Identify which cell holds the provided text, then report its (X, Y) central coordinate. 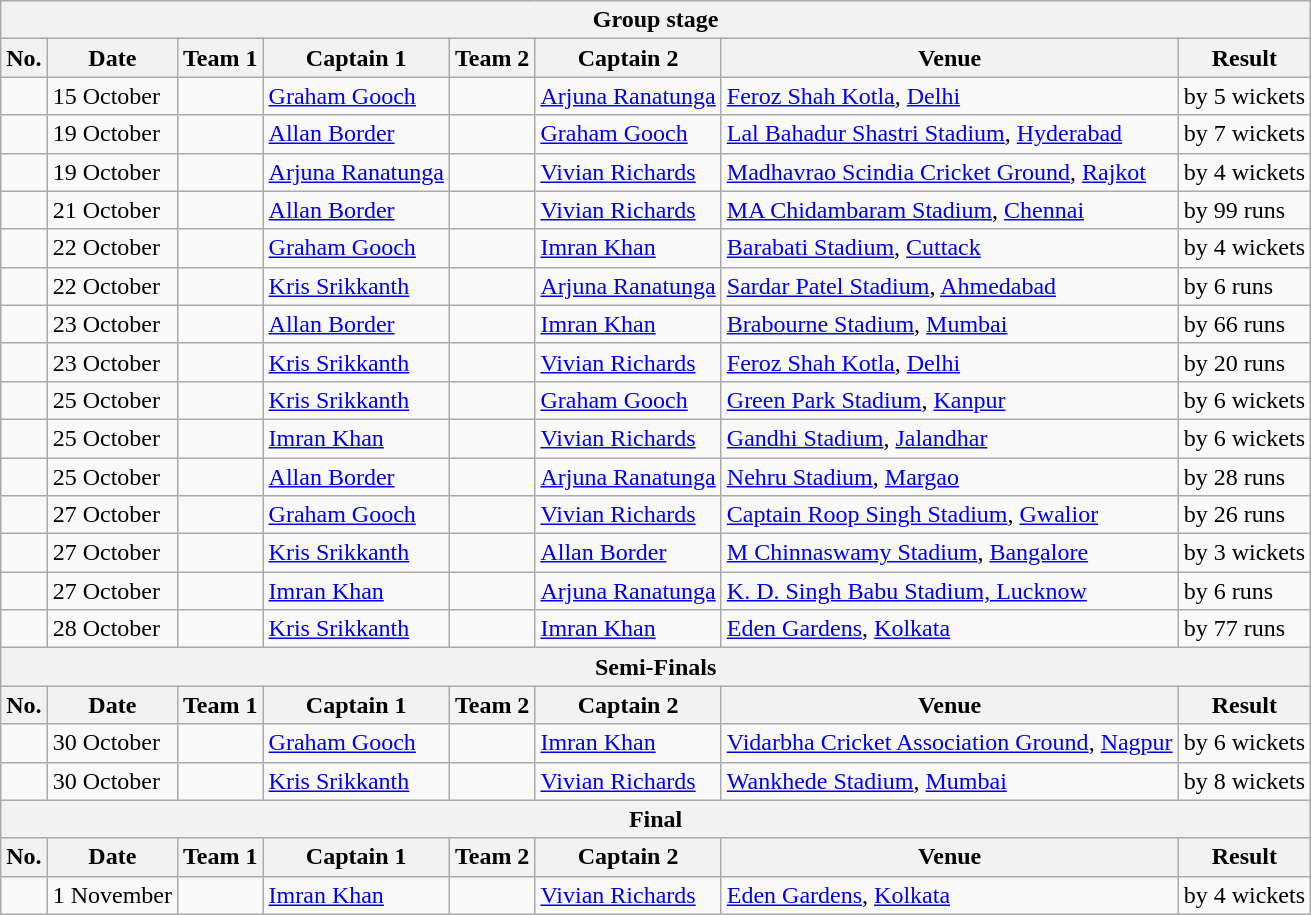
by 5 wickets (1244, 96)
Brabourne Stadium, Mumbai (950, 324)
Wankhede Stadium, Mumbai (950, 781)
by 99 runs (1244, 210)
Lal Bahadur Shastri Stadium, Hyderabad (950, 134)
Barabati Stadium, Cuttack (950, 248)
Final (656, 819)
K. D. Singh Babu Stadium, Lucknow (950, 591)
Sardar Patel Stadium, Ahmedabad (950, 286)
Semi-Finals (656, 667)
MA Chidambaram Stadium, Chennai (950, 210)
by 20 runs (1244, 362)
by 3 wickets (1244, 553)
28 October (112, 629)
by 7 wickets (1244, 134)
Captain Roop Singh Stadium, Gwalior (950, 515)
Group stage (656, 20)
15 October (112, 96)
by 66 runs (1244, 324)
by 77 runs (1244, 629)
by 8 wickets (1244, 781)
Nehru Stadium, Margao (950, 477)
21 October (112, 210)
Madhavrao Scindia Cricket Ground, Rajkot (950, 172)
1 November (112, 895)
M Chinnaswamy Stadium, Bangalore (950, 553)
Vidarbha Cricket Association Ground, Nagpur (950, 743)
Green Park Stadium, Kanpur (950, 400)
by 28 runs (1244, 477)
Gandhi Stadium, Jalandhar (950, 438)
by 26 runs (1244, 515)
